Determine the (x, y) coordinate at the center of the cell enclosing the given text.  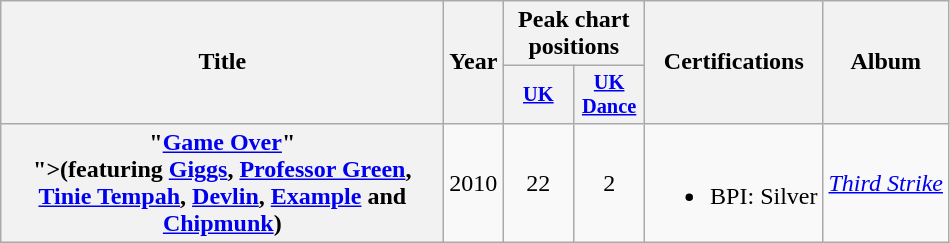
Third Strike (886, 182)
Title (222, 62)
Peak chart positions (574, 34)
2010 (474, 182)
Album (886, 62)
2 (610, 182)
UK (538, 95)
Year (474, 62)
Certifications (734, 62)
UK Dance (610, 95)
BPI: Silver (734, 182)
22 (538, 182)
"Game Over"">(featuring Giggs, Professor Green, Tinie Tempah, Devlin, Example and Chipmunk) (222, 182)
